Capture the cell that displays the provided text and extract its [x, y] central coordinate. 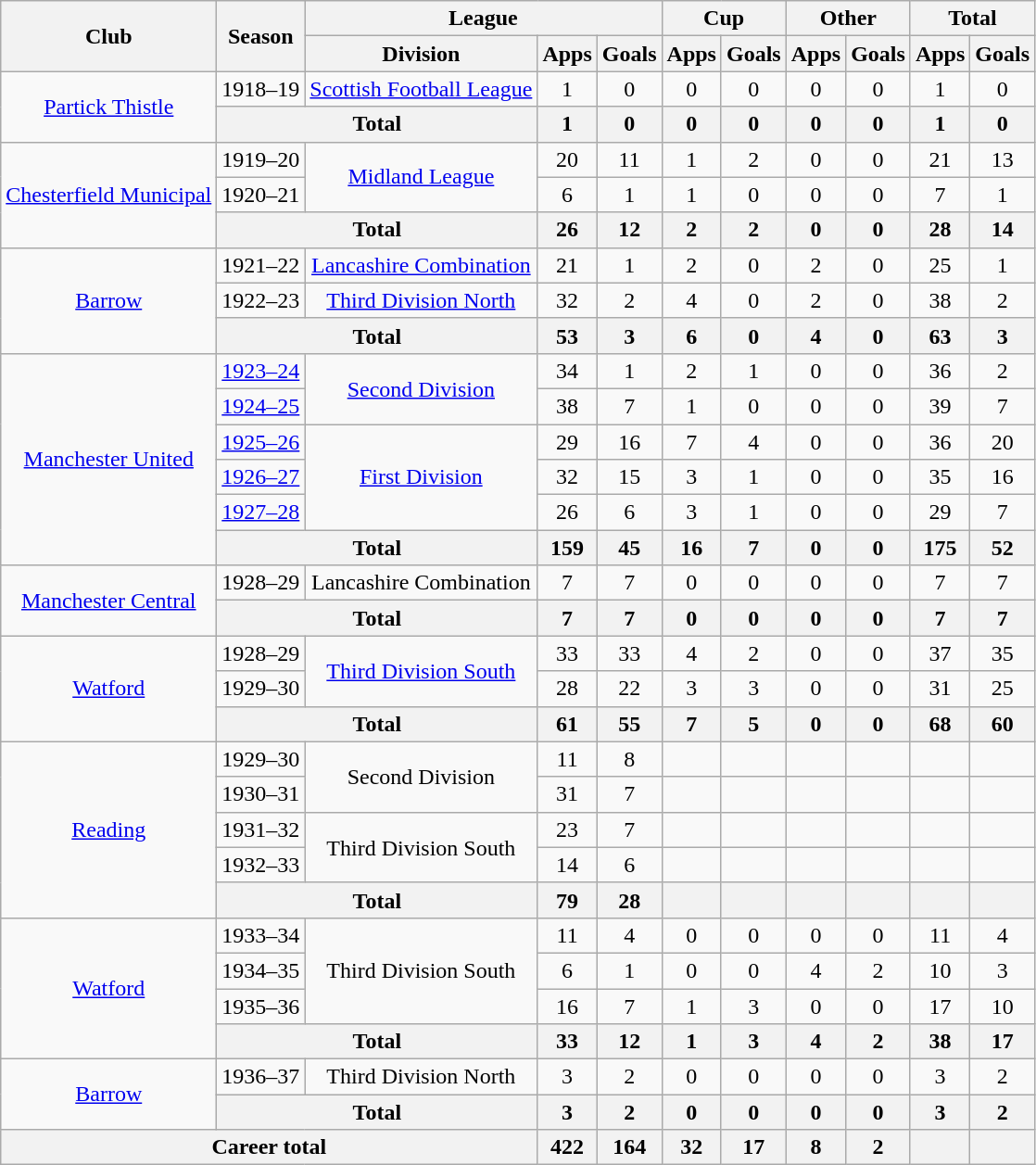
39 [940, 406]
55 [629, 724]
Scottish Football League [421, 89]
Cup [724, 19]
Manchester United [109, 459]
1921–22 [261, 265]
164 [629, 1147]
1925–26 [261, 442]
79 [567, 900]
15 [629, 477]
175 [940, 548]
5 [753, 724]
23 [567, 829]
61 [567, 724]
45 [629, 548]
Other [848, 19]
37 [940, 653]
Division [421, 54]
1918–19 [261, 89]
1935–36 [261, 1006]
1931–32 [261, 829]
159 [567, 548]
Reading [109, 829]
Club [109, 36]
1936–37 [261, 1077]
Manchester Central [109, 601]
422 [567, 1147]
1934–35 [261, 970]
1933–34 [261, 935]
First Division [421, 477]
68 [940, 724]
22 [629, 689]
Career total [269, 1147]
13 [1003, 159]
League [484, 19]
60 [1003, 724]
Chesterfield Municipal [109, 195]
1932–33 [261, 865]
1926–27 [261, 477]
1922–23 [261, 300]
34 [567, 371]
Midland League [421, 177]
1923–24 [261, 371]
1927–28 [261, 513]
Season [261, 36]
63 [940, 336]
52 [1003, 548]
1919–20 [261, 159]
Partick Thistle [109, 107]
1924–25 [261, 406]
1930–31 [261, 794]
53 [567, 336]
1920–21 [261, 195]
